Detect which cell encompasses the target text, then output its (x, y) center coordinate. 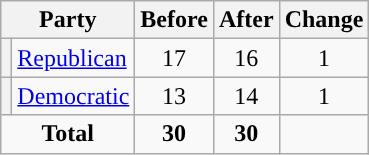
Before (174, 20)
14 (246, 96)
16 (246, 58)
After (246, 20)
Democratic (74, 96)
Total (68, 134)
Republican (74, 58)
Party (68, 20)
13 (174, 96)
Change (324, 20)
17 (174, 58)
